For the text-containing cell, return its midpoint in (X, Y) coordinate format. 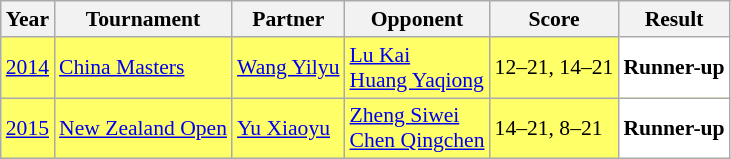
Opponent (418, 19)
New Zealand Open (143, 128)
2015 (28, 128)
Partner (288, 19)
Score (554, 19)
Year (28, 19)
Lu Kai Huang Yaqiong (418, 68)
Tournament (143, 19)
Yu Xiaoyu (288, 128)
14–21, 8–21 (554, 128)
Result (674, 19)
Zheng Siwei Chen Qingchen (418, 128)
12–21, 14–21 (554, 68)
Wang Yilyu (288, 68)
2014 (28, 68)
China Masters (143, 68)
